Scan for the cell matching the given text and deliver its [X, Y] coordinate at center. 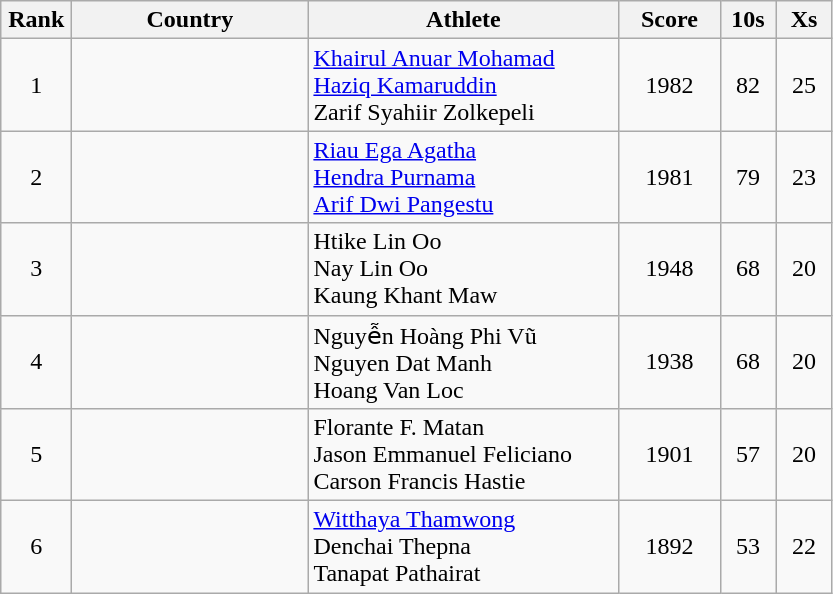
82 [748, 85]
Score [670, 20]
10s [748, 20]
1981 [670, 177]
53 [748, 547]
1892 [670, 547]
22 [804, 547]
Riau Ega AgathaHendra PurnamaArif Dwi Pangestu [464, 177]
1938 [670, 362]
Htike Lin OoNay Lin OoKaung Khant Maw [464, 269]
2 [36, 177]
5 [36, 455]
23 [804, 177]
1982 [670, 85]
Country [190, 20]
Khairul Anuar MohamadHaziq KamaruddinZarif Syahiir Zolkepeli [464, 85]
3 [36, 269]
4 [36, 362]
1948 [670, 269]
Rank [36, 20]
Xs [804, 20]
Witthaya ThamwongDenchai ThepnaTanapat Pathairat [464, 547]
6 [36, 547]
Florante F. MatanJason Emmanuel FelicianoCarson Francis Hastie [464, 455]
79 [748, 177]
1901 [670, 455]
1 [36, 85]
Athlete [464, 20]
25 [804, 85]
57 [748, 455]
Nguyễn Hoàng Phi VũNguyen Dat ManhHoang Van Loc [464, 362]
